Provide the [X, Y] coordinate of the cell's center where the given text is located.  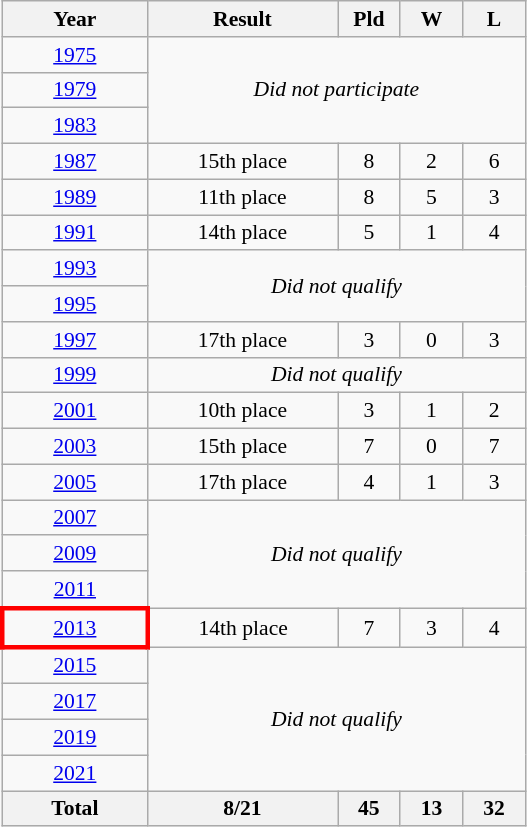
Total [74, 809]
1989 [74, 197]
10th place [242, 411]
2013 [74, 628]
2011 [74, 590]
1979 [74, 90]
W [432, 19]
2007 [74, 518]
13 [432, 809]
1975 [74, 55]
1995 [74, 304]
6 [494, 162]
2009 [74, 554]
45 [370, 809]
Year [74, 19]
2019 [74, 738]
11th place [242, 197]
Result [242, 19]
1993 [74, 269]
Pld [370, 19]
2015 [74, 666]
2001 [74, 411]
2017 [74, 702]
2021 [74, 773]
1983 [74, 126]
1991 [74, 233]
1997 [74, 340]
2005 [74, 482]
8/21 [242, 809]
1987 [74, 162]
32 [494, 809]
2003 [74, 447]
Did not participate [336, 90]
L [494, 19]
1999 [74, 375]
